Capture the cell that displays the provided text and extract its [x, y] central coordinate. 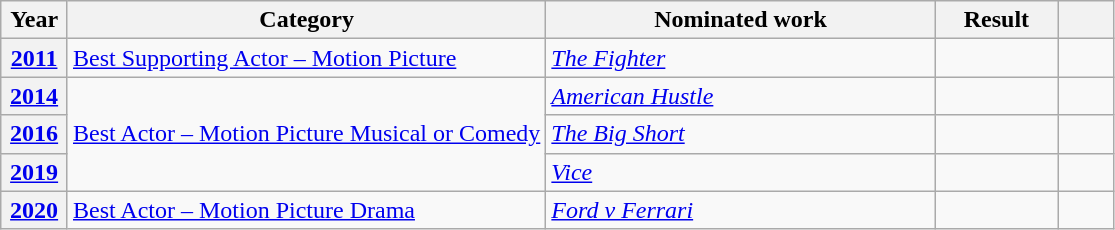
2016 [34, 134]
Best Actor – Motion Picture Drama [306, 210]
2011 [34, 58]
Nominated work [740, 20]
Ford v Ferrari [740, 210]
2014 [34, 96]
Year [34, 20]
Result [996, 20]
Vice [740, 172]
Best Supporting Actor – Motion Picture [306, 58]
Category [306, 20]
The Big Short [740, 134]
American Hustle [740, 96]
The Fighter [740, 58]
2020 [34, 210]
2019 [34, 172]
Best Actor – Motion Picture Musical or Comedy [306, 134]
